Search for the cell housing the specified text and yield its (x, y) center coordinate. 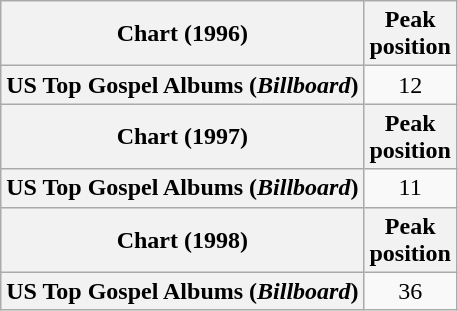
11 (410, 188)
Chart (1996) (182, 34)
36 (410, 291)
12 (410, 85)
Chart (1998) (182, 240)
Chart (1997) (182, 136)
